Identify which cell holds the provided text, then report its [x, y] central coordinate. 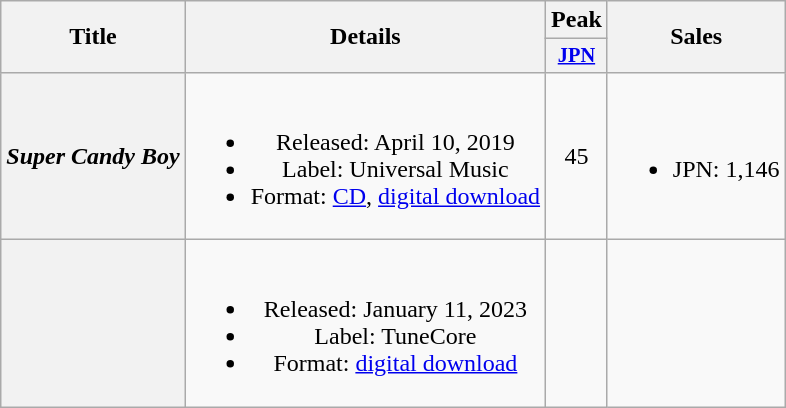
JPN: 1,146 [696, 156]
Released: January 11, 2023Label: TuneCoreFormat: digital download [365, 324]
45 [577, 156]
Sales [696, 37]
Released: April 10, 2019Label: Universal MusicFormat: CD, digital download [365, 156]
JPN [577, 56]
Super Candy Boy [93, 156]
Details [365, 37]
Peak [577, 20]
Title [93, 37]
